Extract the [x, y] coordinate from the center of the cell holding the provided text.  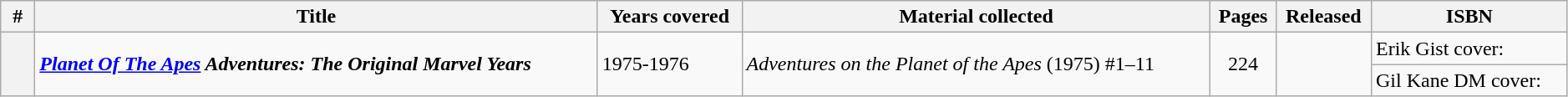
Pages [1243, 17]
Title [316, 17]
1975-1976 [670, 64]
Material collected [976, 17]
Adventures on the Planet of the Apes (1975) #1–11 [976, 64]
ISBN [1469, 17]
Years covered [670, 17]
Gil Kane DM cover: [1469, 80]
Released [1323, 17]
# [18, 17]
Planet Of The Apes Adventures: The Original Marvel Years [316, 64]
Erik Gist cover: [1469, 48]
224 [1243, 64]
